Detect which cell encompasses the target text, then output its [x, y] center coordinate. 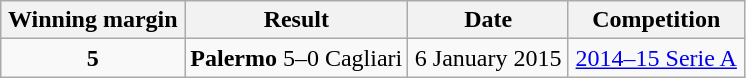
Winning margin [93, 20]
Result [296, 20]
2014–15 Serie A [656, 58]
Palermo 5–0 Cagliari [296, 58]
6 January 2015 [488, 58]
Competition [656, 20]
5 [93, 58]
Date [488, 20]
